Locate the cell with the specified text and output its (X, Y) center coordinate. 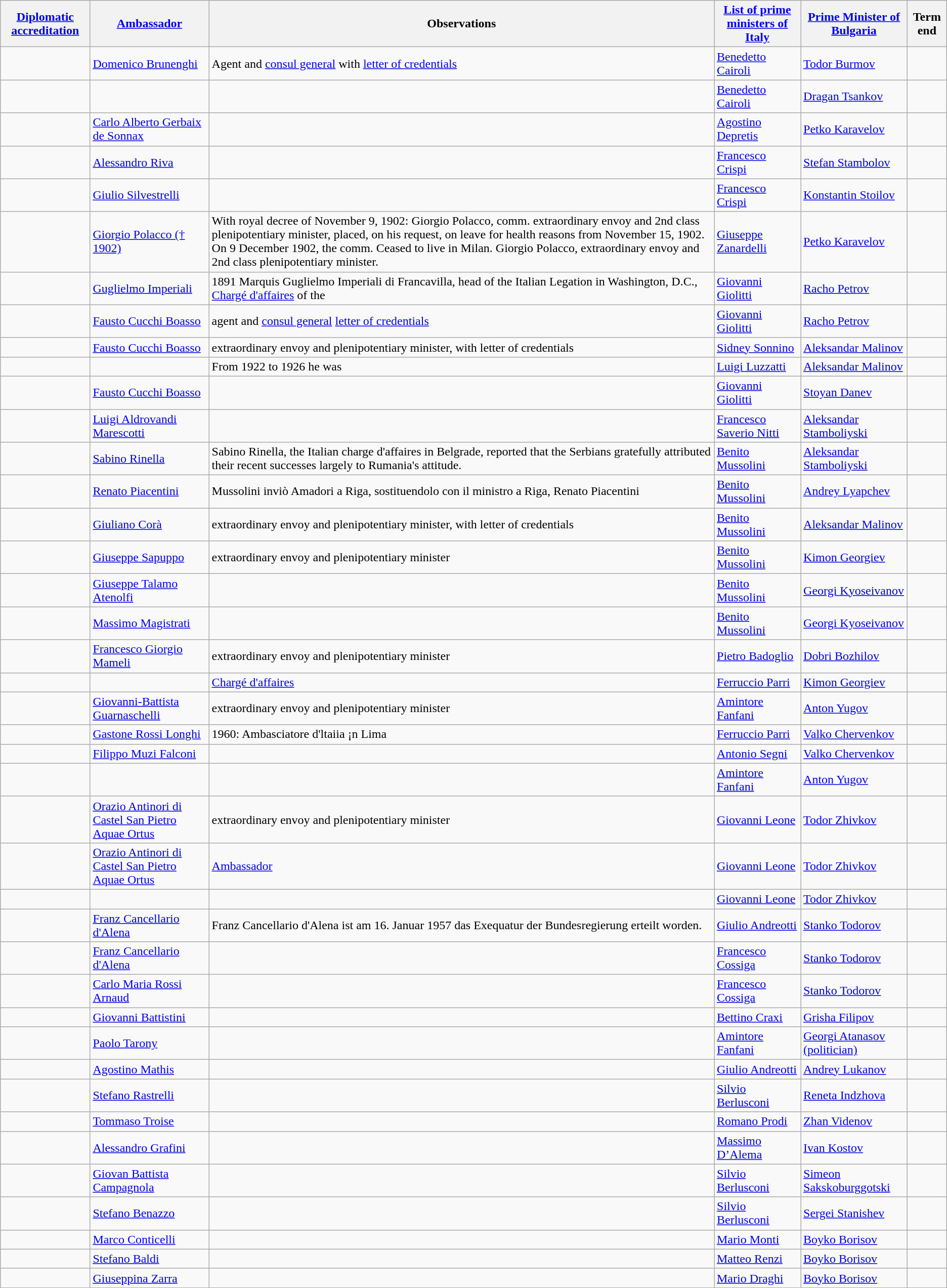
Tommaso Troise (150, 1121)
Sergei Stanishev (854, 1214)
Simeon Sakskoburggotski (854, 1180)
1960: Ambasciatore d'ltaiia ¡n Lima (461, 734)
Andrey Lyapchev (854, 492)
Grisha Filipov (854, 1017)
Giuseppina Zarra (150, 1278)
Pietro Badoglio (758, 656)
Konstantin Stoilov (854, 195)
Giuseppe Sapuppo (150, 558)
Dobri Bozhilov (854, 656)
Stefano Rastrelli (150, 1095)
Francesco Saverio Nitti (758, 425)
Luigi Aldrovandi Marescotti (150, 425)
Paolo Tarony (150, 1044)
Chargé d'affaires (461, 682)
Guglielmo Imperiali (150, 288)
Marco Conticelli (150, 1239)
Agent and consul general with letter of credentials (461, 64)
Term end (927, 24)
Agostino Mathis (150, 1069)
Ivan Kostov (854, 1148)
From 1922 to 1926 he was (461, 366)
Giuliano Corà (150, 524)
Domenico Brunenghi (150, 64)
Dragan Tsankov (854, 96)
Alessandro Riva (150, 162)
Prime Minister of Bulgaria (854, 24)
Francesco Giorgio Mameli (150, 656)
Stefan Stambolov (854, 162)
Andrey Lukanov (854, 1069)
Mario Monti (758, 1239)
Filippo Muzi Falconi (150, 754)
Mussolini inviò Amadori a Riga, sostituendolo con il ministro a Riga, Renato Piacentini (461, 492)
Antonio Segni (758, 754)
Renato Piacentini (150, 492)
Gastone Rossi Longhi (150, 734)
Zhan Videnov (854, 1121)
1891 Marquis Guglielmo Imperiali di Francavilla, head of the Italian Legation in Washington, D.C., Chargé d'affaires of the (461, 288)
Alessandro Grafini (150, 1148)
Stoyan Danev (854, 393)
Observations (461, 24)
agent and consul general letter of credentials (461, 321)
Stefano Benazzo (150, 1214)
List of prime ministers of Italy (758, 24)
Todor Burmov (854, 64)
Giovan Battista Campagnola (150, 1180)
Massimo D’Alema (758, 1148)
Matteo Renzi (758, 1259)
Carlo Alberto Gerbaix de Sonnax (150, 130)
Sidney Sonnino (758, 347)
Mario Draghi (758, 1278)
Georgi Atanasov (politician) (854, 1044)
Giovanni Battistini (150, 1017)
Luigi Luzzatti (758, 366)
Sabino Rinella (150, 459)
Agostino Depretis (758, 130)
Massimo Magistrati (150, 624)
Reneta Indzhova (854, 1095)
Carlo Maria Rossi Arnaud (150, 991)
Giorgio Polacco († 1902) (150, 242)
Giuseppe Talamo Atenolfi (150, 590)
Franz Cancellario d'Alena ist am 16. Januar 1957 das Exequatur der Bundesregierung erteilt worden. (461, 925)
Giovanni-Battista Guarnaschelli (150, 709)
Giulio Silvestrelli (150, 195)
Bettino Craxi (758, 1017)
Diplomatic accreditation (46, 24)
Romano Prodi (758, 1121)
Giuseppe Zanardelli (758, 242)
Stefano Baldi (150, 1259)
